Find where the given text appears and provide that cell's center as [X, Y] coordinate. 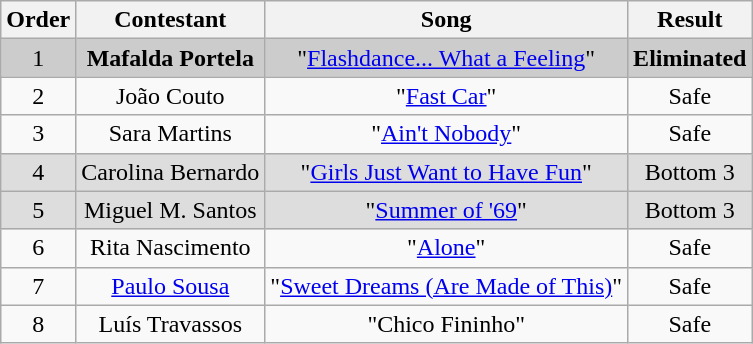
Contestant [170, 20]
4 [38, 172]
João Couto [170, 96]
Song [446, 20]
8 [38, 324]
7 [38, 286]
Sara Martins [170, 134]
Paulo Sousa [170, 286]
"Flashdance... What a Feeling" [446, 58]
"Summer of '69" [446, 210]
Order [38, 20]
Mafalda Portela [170, 58]
Miguel M. Santos [170, 210]
"Ain't Nobody" [446, 134]
Eliminated [690, 58]
Result [690, 20]
"Fast Car" [446, 96]
"Girls Just Want to Have Fun" [446, 172]
Luís Travassos [170, 324]
5 [38, 210]
6 [38, 248]
"Chico Fininho" [446, 324]
Carolina Bernardo [170, 172]
3 [38, 134]
Rita Nascimento [170, 248]
1 [38, 58]
"Sweet Dreams (Are Made of This)" [446, 286]
2 [38, 96]
"Alone" [446, 248]
